Scan for the cell matching the given text and deliver its (x, y) coordinate at center. 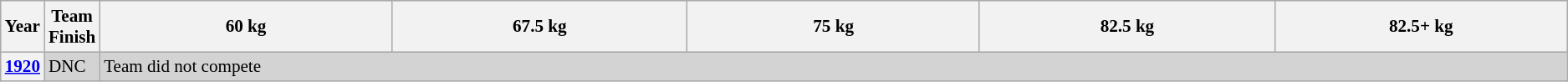
67.5 kg (540, 27)
82.5+ kg (1421, 27)
Team Finish (72, 27)
60 kg (246, 27)
DNC (72, 67)
1920 (23, 67)
Year (23, 27)
Team did not compete (833, 67)
75 kg (834, 27)
82.5 kg (1127, 27)
